Extract the (x, y) coordinate from the center of the cell holding the provided text.  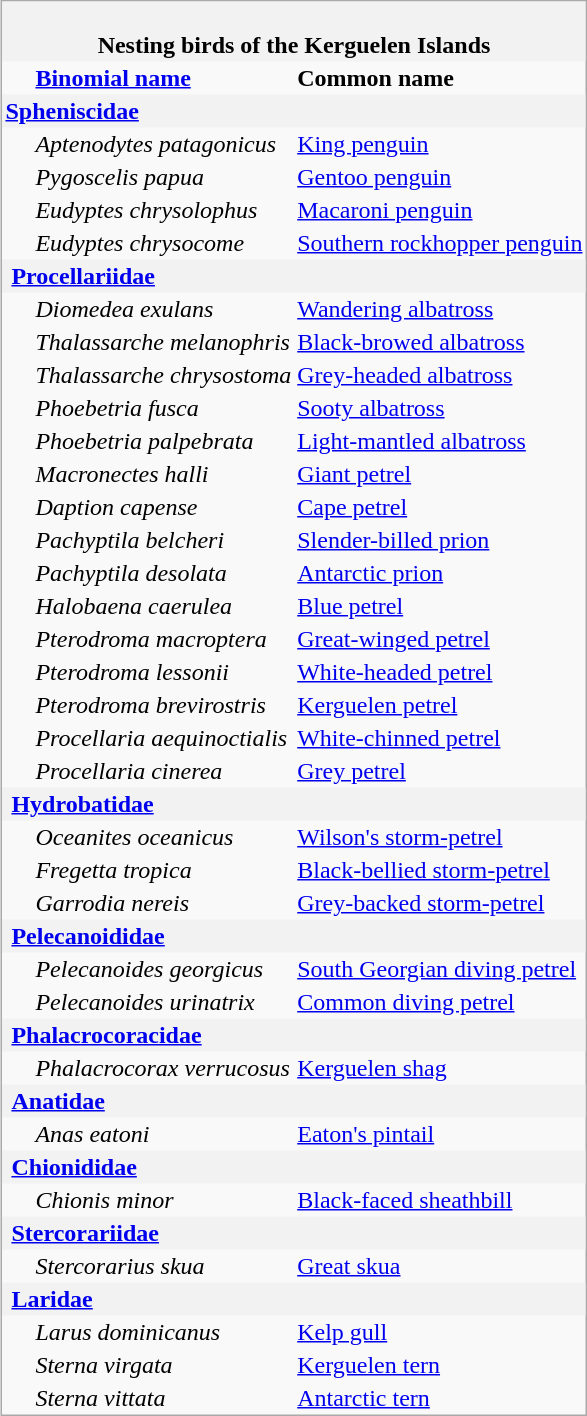
King penguin (440, 144)
Pachyptila desolata (163, 572)
Antarctic tern (440, 1398)
Kerguelen petrel (440, 704)
Phoebetria palpebrata (163, 440)
Chionididae (294, 1166)
Pelecanoides georgicus (163, 968)
Anas eatoni (163, 1134)
Sooty albatross (440, 408)
Common name (440, 78)
Laridae (294, 1298)
Antarctic prion (440, 572)
Stercorariidae (294, 1232)
Phalacrocorax verrucosus (163, 1068)
Black-browed albatross (440, 342)
Diomedea exulans (163, 308)
Halobaena caerulea (163, 606)
Pelecanoides urinatrix (163, 1002)
Black-faced sheathbill (440, 1200)
Spheniscidae (294, 110)
Pterodroma lessonii (163, 672)
South Georgian diving petrel (440, 968)
Chionis minor (163, 1200)
Great-winged petrel (440, 638)
Common diving petrel (440, 1002)
Phalacrocoracidae (294, 1034)
Kerguelen shag (440, 1068)
Phoebetria fusca (163, 408)
Grey-headed albatross (440, 374)
Procellariidae (294, 276)
Slender-billed prion (440, 540)
Great skua (440, 1266)
Procellaria cinerea (163, 770)
Binomial name (163, 78)
Light-mantled albatross (440, 440)
Larus dominicanus (163, 1332)
Eudyptes chrysocome (163, 242)
Garrodia nereis (163, 902)
Pygoscelis papua (163, 176)
Nesting birds of the Kerguelen Islands (294, 32)
Aptenodytes patagonicus (163, 144)
Wandering albatross (440, 308)
Pachyptila belcheri (163, 540)
Stercorarius skua (163, 1266)
Procellaria aequinoctialis (163, 738)
Thalassarche melanophris (163, 342)
Macaroni penguin (440, 210)
Sterna vittata (163, 1398)
Anatidae (294, 1100)
Grey petrel (440, 770)
Kerguelen tern (440, 1364)
Macronectes halli (163, 474)
Pelecanoididae (294, 936)
Sterna virgata (163, 1364)
Grey-backed storm-petrel (440, 902)
Wilson's storm-petrel (440, 836)
Thalassarche chrysostoma (163, 374)
Gentoo penguin (440, 176)
Hydrobatidae (294, 804)
Black-bellied storm-petrel (440, 870)
Pterodroma macroptera (163, 638)
Southern rockhopper penguin (440, 242)
White-chinned petrel (440, 738)
Eaton's pintail (440, 1134)
Blue petrel (440, 606)
Daption capense (163, 506)
Fregetta tropica (163, 870)
Cape petrel (440, 506)
Oceanites oceanicus (163, 836)
White-headed petrel (440, 672)
Pterodroma brevirostris (163, 704)
Kelp gull (440, 1332)
Giant petrel (440, 474)
Eudyptes chrysolophus (163, 210)
